Output the [x, y] coordinate of the center of the cell containing the given text.  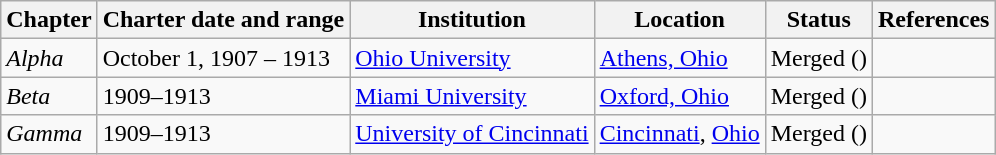
Athens, Ohio [680, 58]
Ohio University [472, 58]
Gamma [49, 134]
Beta [49, 96]
Oxford, Ohio [680, 96]
Cincinnati, Ohio [680, 134]
References [934, 20]
Miami University [472, 96]
Alpha [49, 58]
Chapter [49, 20]
Charter date and range [224, 20]
October 1, 1907 – 1913 [224, 58]
Institution [472, 20]
Status [818, 20]
Location [680, 20]
University of Cincinnati [472, 134]
